Locate the cell with the specified text and output its (X, Y) center coordinate. 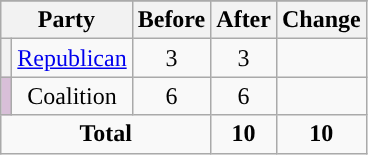
Before (172, 20)
Change (321, 20)
Coalition (72, 96)
Total (106, 134)
Party (66, 20)
Republican (72, 58)
After (244, 20)
